Capture the cell that displays the provided text and extract its (x, y) central coordinate. 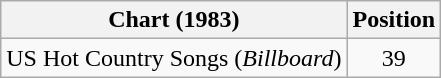
US Hot Country Songs (Billboard) (174, 58)
Position (394, 20)
Chart (1983) (174, 20)
39 (394, 58)
